Extract the (x, y) coordinate from the center of the cell holding the provided text.  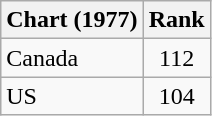
US (72, 96)
Chart (1977) (72, 20)
104 (176, 96)
Canada (72, 58)
112 (176, 58)
Rank (176, 20)
